For the text-containing cell, return its midpoint in (X, Y) coordinate format. 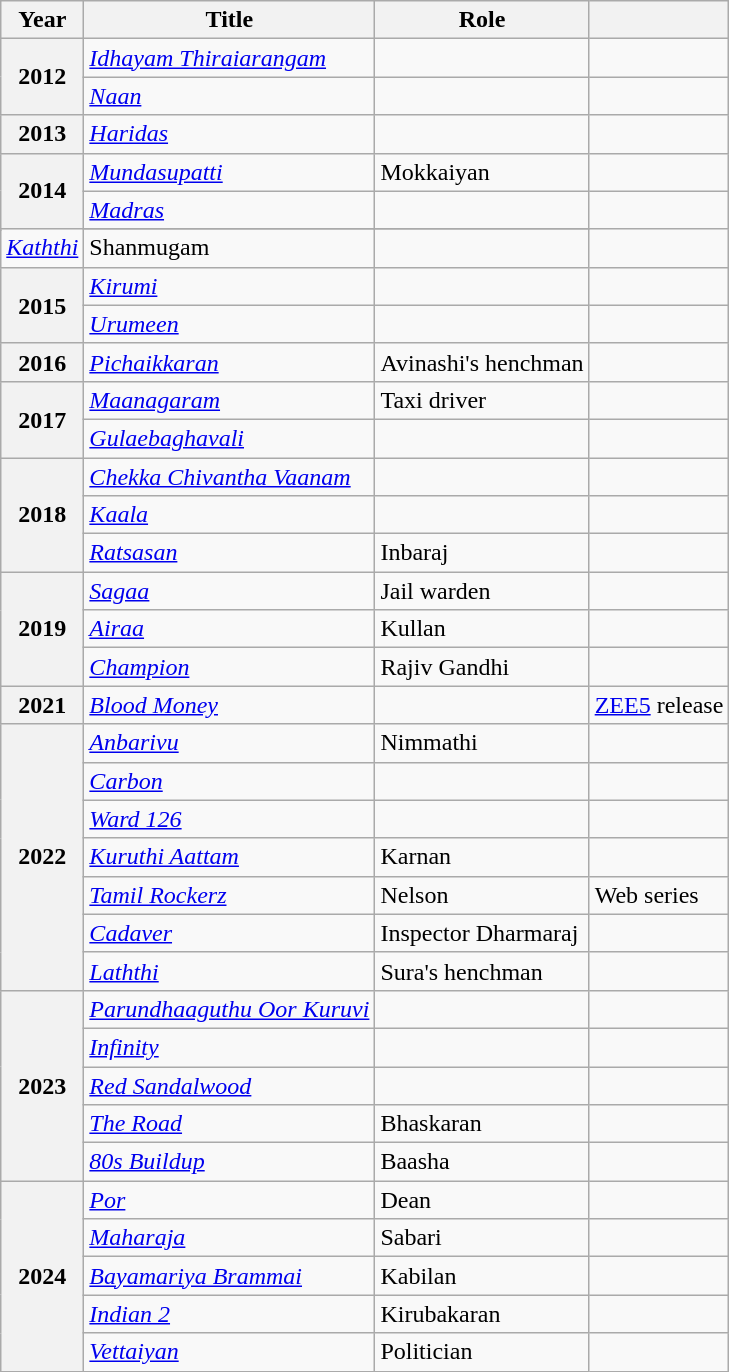
2017 (42, 419)
Inspector Dharmaraj (482, 933)
Sabari (482, 1238)
Airaa (230, 629)
Nimmathi (482, 743)
Rajiv Gandhi (482, 667)
Idhayam Thiraiarangam (230, 58)
Maanagaram (230, 400)
ZEE5 release (659, 705)
Mokkaiyan (482, 172)
Kaththi (42, 248)
Infinity (230, 1047)
Kirumi (230, 286)
Dean (482, 1200)
Role (482, 20)
2013 (42, 134)
Baasha (482, 1162)
Sagaa (230, 591)
Champion (230, 667)
80s Buildup (230, 1162)
Chekka Chivantha Vaanam (230, 477)
Politician (482, 1352)
Nelson (482, 895)
Laththi (230, 971)
2015 (42, 305)
2023 (42, 1085)
Por (230, 1200)
2022 (42, 857)
Kaala (230, 515)
Madras (230, 210)
Karnan (482, 857)
Parundhaaguthu Oor Kuruvi (230, 1009)
Jail warden (482, 591)
Kuruthi Aattam (230, 857)
2016 (42, 362)
Haridas (230, 134)
Ratsasan (230, 553)
Sura's henchman (482, 971)
Title (230, 20)
2014 (42, 191)
Year (42, 20)
Bhaskaran (482, 1124)
Avinashi's henchman (482, 362)
Indian 2 (230, 1314)
Vettaiyan (230, 1352)
Anbarivu (230, 743)
Maharaja (230, 1238)
Pichaikkaran (230, 362)
Kabilan (482, 1276)
2024 (42, 1276)
Blood Money (230, 705)
Kirubakaran (482, 1314)
Mundasupatti (230, 172)
Kullan (482, 629)
2021 (42, 705)
2019 (42, 629)
Red Sandalwood (230, 1085)
Tamil Rockerz (230, 895)
Inbaraj (482, 553)
Gulaebaghavali (230, 438)
Carbon (230, 781)
Web series (659, 895)
Urumeen (230, 324)
Cadaver (230, 933)
Shanmugam (230, 248)
The Road (230, 1124)
2012 (42, 77)
Taxi driver (482, 400)
Naan (230, 96)
2018 (42, 515)
Bayamariya Brammai (230, 1276)
Ward 126 (230, 819)
